Find where the given text appears and provide that cell's center as (X, Y) coordinate. 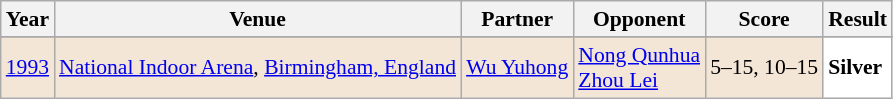
Year (28, 19)
Nong Qunhua Zhou Lei (639, 68)
Silver (858, 68)
Result (858, 19)
Wu Yuhong (517, 68)
Partner (517, 19)
National Indoor Arena, Birmingham, England (258, 68)
5–15, 10–15 (764, 68)
Opponent (639, 19)
Score (764, 19)
1993 (28, 68)
Venue (258, 19)
